Extract the (X, Y) coordinate from the center of the cell holding the provided text.  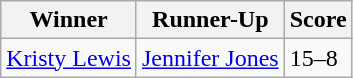
Runner-Up (210, 20)
Winner (69, 20)
15–8 (318, 58)
Jennifer Jones (210, 58)
Score (318, 20)
Kristy Lewis (69, 58)
